Detect which cell encompasses the target text, then output its (x, y) center coordinate. 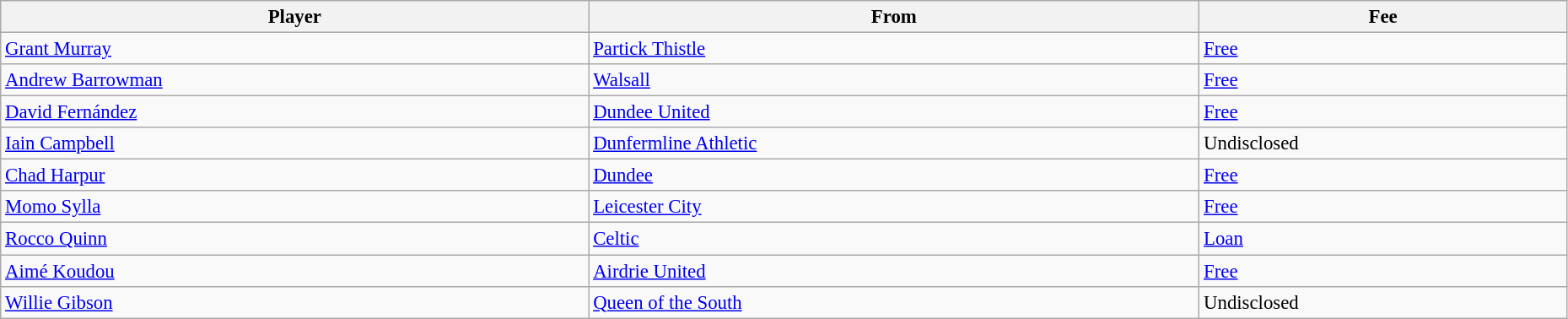
Queen of the South (894, 302)
Chad Harpur (295, 176)
Celtic (894, 239)
Loan (1383, 239)
Momo Sylla (295, 207)
Dunfermline Athletic (894, 143)
Dundee United (894, 112)
Willie Gibson (295, 302)
Andrew Barrowman (295, 80)
David Fernández (295, 112)
Leicester City (894, 207)
Dundee (894, 176)
Iain Campbell (295, 143)
Aimé Koudou (295, 271)
Fee (1383, 17)
From (894, 17)
Player (295, 17)
Walsall (894, 80)
Partick Thistle (894, 49)
Rocco Quinn (295, 239)
Grant Murray (295, 49)
Airdrie United (894, 271)
